Return [x, y] of the center of cell containing provided text 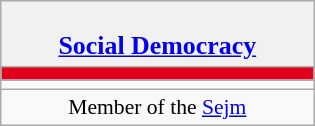
Member of the Sejm [158, 108]
Social Democracy [158, 34]
